For the text-containing cell, return its midpoint in (X, Y) coordinate format. 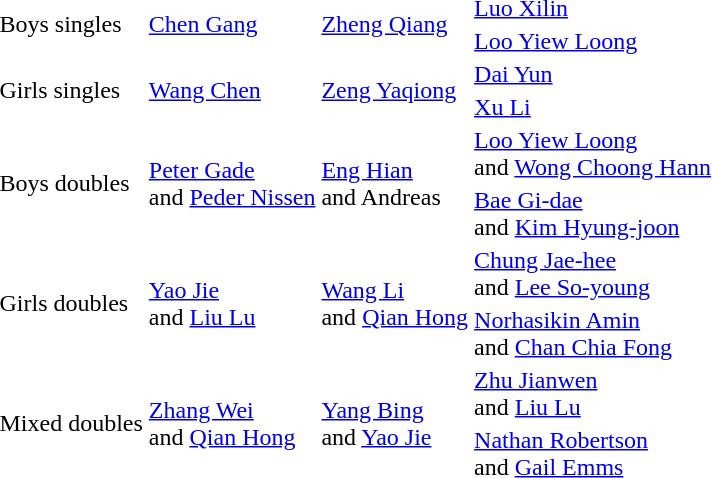
Peter Gadeand Peder Nissen (232, 184)
Zeng Yaqiong (395, 90)
Yao Jieand Liu Lu (232, 304)
Eng Hianand Andreas (395, 184)
Wang Chen (232, 90)
Wang Liand Qian Hong (395, 304)
